Pinpoint the cell where the given text exists, returning its [X, Y] midpoint coordinate. 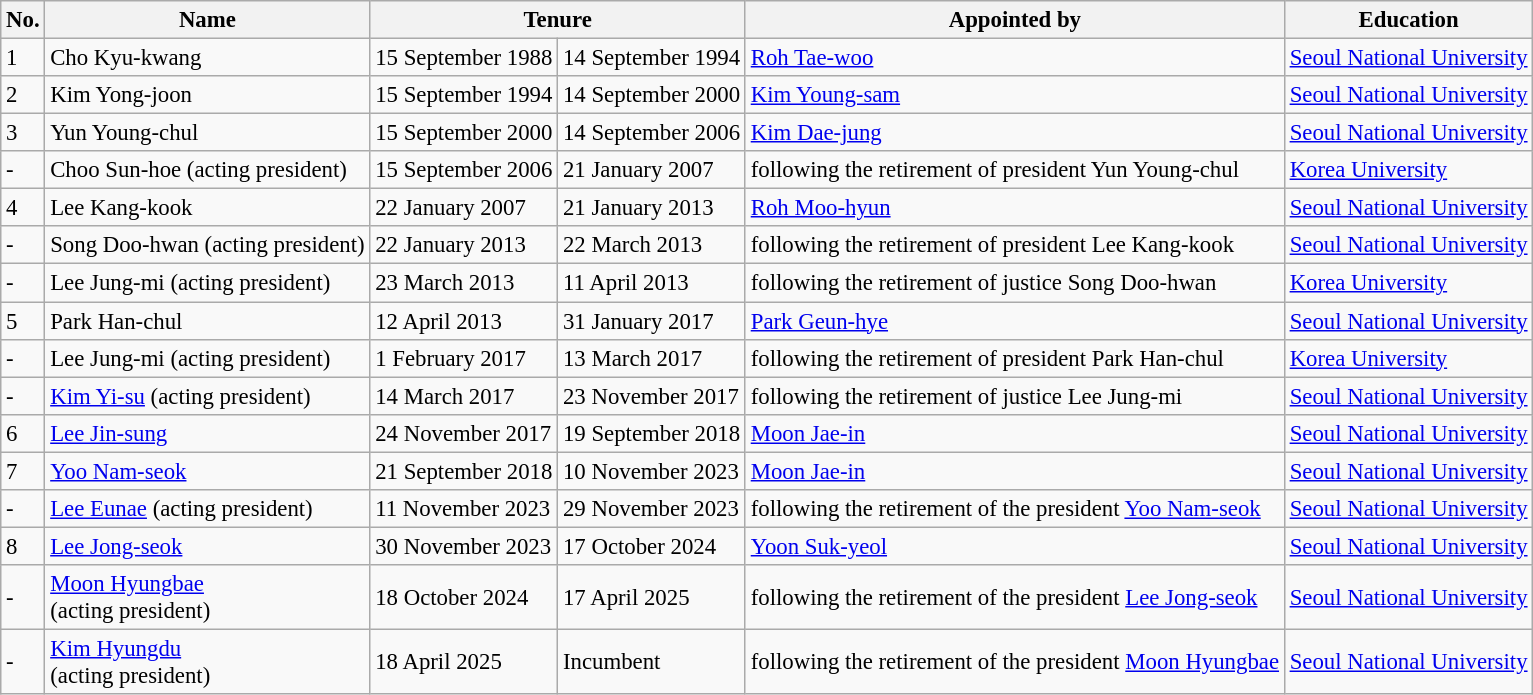
Lee Kang-kook [208, 208]
15 September 1994 [464, 95]
23 March 2013 [464, 283]
Song Doo-hwan (acting president) [208, 245]
following the retirement of the president Moon Hyungbae [1014, 662]
18 April 2025 [464, 662]
17 October 2024 [652, 546]
Lee Jong-seok [208, 546]
22 March 2013 [652, 245]
8 [23, 546]
following the retirement of the president Yoo Nam-seok [1014, 509]
Kim Young-sam [1014, 95]
23 November 2017 [652, 396]
following the retirement of justice Song Doo-hwan [1014, 283]
14 September 2000 [652, 95]
No. [23, 20]
14 March 2017 [464, 396]
31 January 2017 [652, 321]
21 January 2013 [652, 208]
19 September 2018 [652, 433]
Appointed by [1014, 20]
Lee Eunae (acting president) [208, 509]
Cho Kyu-kwang [208, 58]
11 November 2023 [464, 509]
Yun Young-chul [208, 133]
22 January 2013 [464, 245]
15 September 1988 [464, 58]
17 April 2025 [652, 598]
following the retirement of the president Lee Jong-seok [1014, 598]
22 January 2007 [464, 208]
15 September 2006 [464, 170]
14 September 1994 [652, 58]
3 [23, 133]
1 [23, 58]
7 [23, 471]
6 [23, 433]
Tenure [558, 20]
Kim Hyungdu(acting president) [208, 662]
Kim Yi-su (acting president) [208, 396]
Yoo Nam-seok [208, 471]
21 September 2018 [464, 471]
21 January 2007 [652, 170]
Kim Dae-jung [1014, 133]
Park Geun-hye [1014, 321]
Roh Tae-woo [1014, 58]
Name [208, 20]
24 November 2017 [464, 433]
following the retirement of justice Lee Jung-mi [1014, 396]
1 February 2017 [464, 358]
Roh Moo-hyun [1014, 208]
Education [1408, 20]
following the retirement of president Lee Kang-kook [1014, 245]
29 November 2023 [652, 509]
Lee Jin-sung [208, 433]
2 [23, 95]
10 November 2023 [652, 471]
5 [23, 321]
Park Han-chul [208, 321]
4 [23, 208]
15 September 2000 [464, 133]
Kim Yong-joon [208, 95]
Incumbent [652, 662]
12 April 2013 [464, 321]
Yoon Suk-yeol [1014, 546]
following the retirement of president Yun Young-chul [1014, 170]
30 November 2023 [464, 546]
following the retirement of president Park Han-chul [1014, 358]
Moon Hyungbae(acting president) [208, 598]
11 April 2013 [652, 283]
13 March 2017 [652, 358]
18 October 2024 [464, 598]
Choo Sun-hoe (acting president) [208, 170]
14 September 2006 [652, 133]
